Identify which cell holds the provided text, then report its [X, Y] central coordinate. 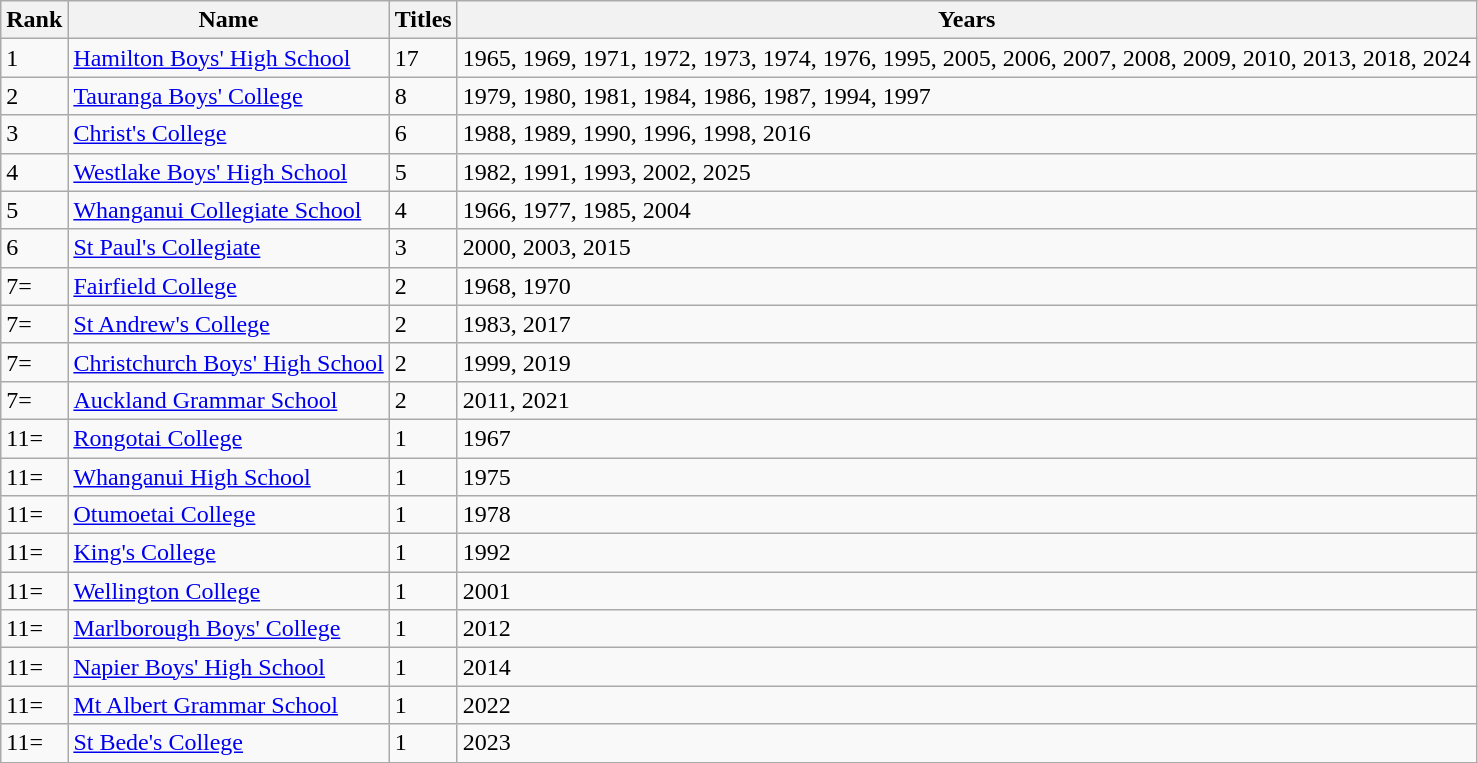
Marlborough Boys' College [228, 629]
Hamilton Boys' High School [228, 58]
Rank [34, 20]
8 [423, 96]
Christchurch Boys' High School [228, 362]
Fairfield College [228, 286]
1983, 2017 [966, 324]
2000, 2003, 2015 [966, 248]
2001 [966, 591]
St Andrew's College [228, 324]
1966, 1977, 1985, 2004 [966, 210]
Years [966, 20]
Name [228, 20]
1967 [966, 438]
2012 [966, 629]
Westlake Boys' High School [228, 172]
1979, 1980, 1981, 1984, 1986, 1987, 1994, 1997 [966, 96]
Christ's College [228, 134]
1988, 1989, 1990, 1996, 1998, 2016 [966, 134]
St Paul's Collegiate [228, 248]
Auckland Grammar School [228, 400]
2022 [966, 705]
Mt Albert Grammar School [228, 705]
Napier Boys' High School [228, 667]
1975 [966, 477]
Whanganui Collegiate School [228, 210]
Otumoetai College [228, 515]
2023 [966, 743]
Rongotai College [228, 438]
King's College [228, 553]
St Bede's College [228, 743]
1978 [966, 515]
Titles [423, 20]
1992 [966, 553]
1999, 2019 [966, 362]
2014 [966, 667]
Tauranga Boys' College [228, 96]
1982, 1991, 1993, 2002, 2025 [966, 172]
1968, 1970 [966, 286]
1965, 1969, 1971, 1972, 1973, 1974, 1976, 1995, 2005, 2006, 2007, 2008, 2009, 2010, 2013, 2018, 2024 [966, 58]
Wellington College [228, 591]
2011, 2021 [966, 400]
17 [423, 58]
Whanganui High School [228, 477]
